Search for the cell housing the specified text and yield its (X, Y) center coordinate. 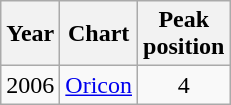
4 (184, 85)
Oricon (99, 85)
Year (30, 34)
2006 (30, 85)
Chart (99, 34)
Peakposition (184, 34)
